Detect which cell encompasses the target text, then output its [x, y] center coordinate. 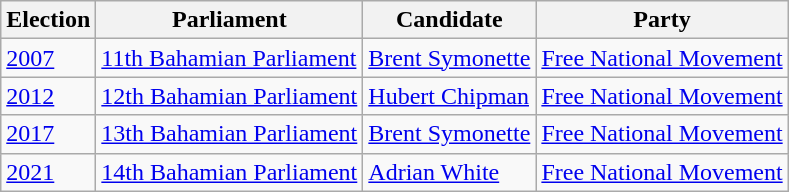
Candidate [450, 20]
2007 [48, 58]
Election [48, 20]
Party [662, 20]
11th Bahamian Parliament [230, 58]
Hubert Chipman [450, 96]
2017 [48, 134]
Parliament [230, 20]
2012 [48, 96]
14th Bahamian Parliament [230, 172]
13th Bahamian Parliament [230, 134]
2021 [48, 172]
Adrian White [450, 172]
12th Bahamian Parliament [230, 96]
